Output the [X, Y] coordinate of the center of the cell containing the given text.  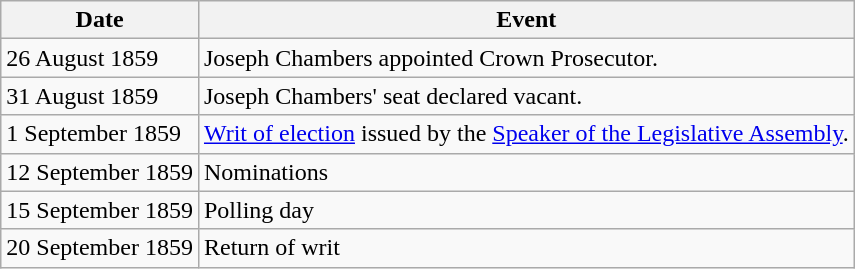
Event [526, 20]
Return of writ [526, 248]
Joseph Chambers appointed Crown Prosecutor. [526, 58]
15 September 1859 [100, 210]
Writ of election issued by the Speaker of the Legislative Assembly. [526, 134]
Nominations [526, 172]
12 September 1859 [100, 172]
Joseph Chambers' seat declared vacant. [526, 96]
1 September 1859 [100, 134]
Polling day [526, 210]
20 September 1859 [100, 248]
26 August 1859 [100, 58]
Date [100, 20]
31 August 1859 [100, 96]
